Pinpoint the cell where the given text exists, returning its (X, Y) midpoint coordinate. 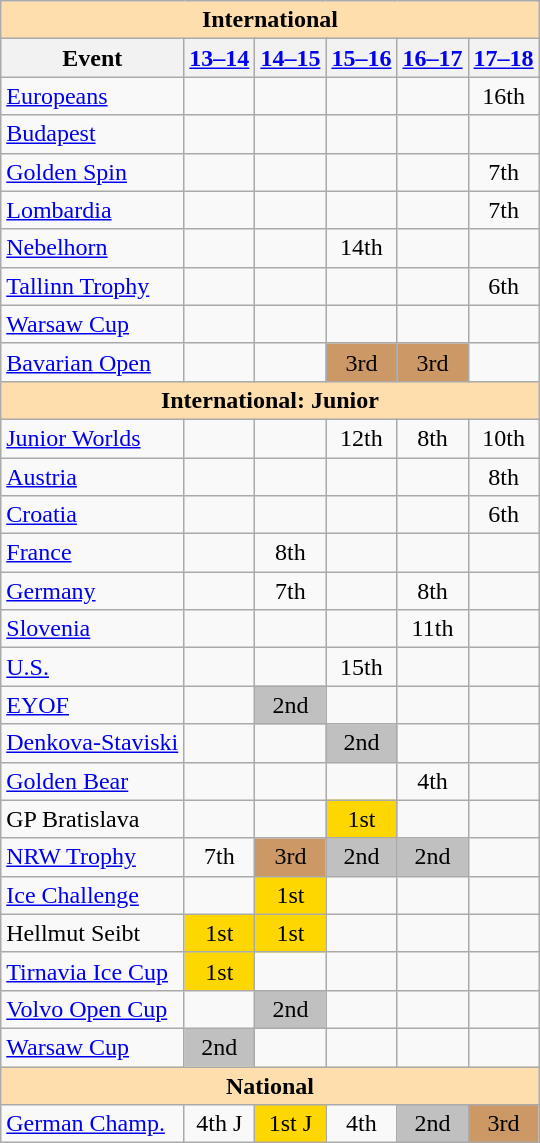
German Champ. (92, 1124)
National (270, 1085)
NRW Trophy (92, 857)
15–16 (362, 58)
Europeans (92, 96)
13–14 (220, 58)
15th (362, 667)
Budapest (92, 134)
Golden Spin (92, 172)
16–17 (432, 58)
EYOF (92, 705)
Tallinn Trophy (92, 286)
U.S. (92, 667)
Lombardia (92, 210)
France (92, 553)
10th (504, 438)
16th (504, 96)
Denkova-Staviski (92, 743)
14th (362, 248)
17–18 (504, 58)
14–15 (290, 58)
Bavarian Open (92, 362)
Slovenia (92, 629)
Nebelhorn (92, 248)
International: Junior (270, 400)
Croatia (92, 515)
Ice Challenge (92, 895)
12th (362, 438)
11th (432, 629)
Golden Bear (92, 781)
International (270, 20)
GP Bratislava (92, 819)
Volvo Open Cup (92, 1009)
4th J (220, 1124)
Junior Worlds (92, 438)
Tirnavia Ice Cup (92, 971)
Hellmut Seibt (92, 933)
Austria (92, 477)
1st J (290, 1124)
Event (92, 58)
Germany (92, 591)
